Output the [x, y] coordinate of the center of the cell containing the given text.  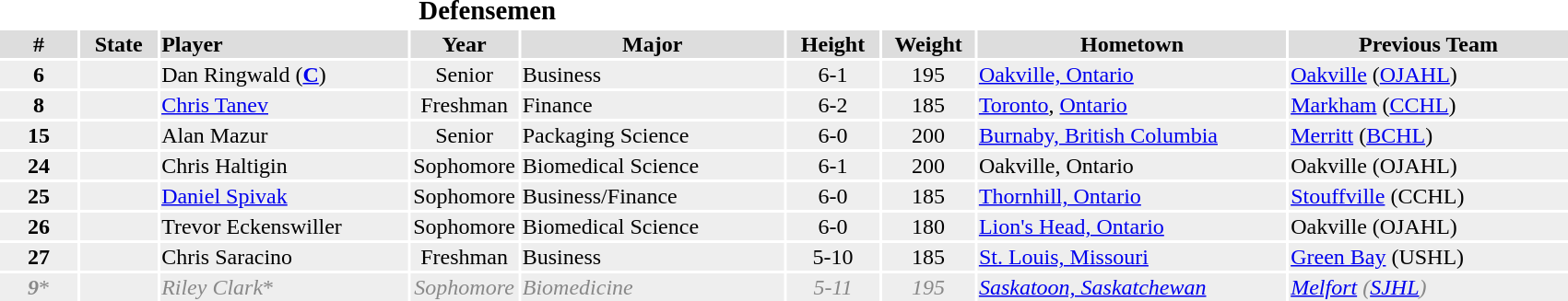
Markham (CCHL) [1429, 105]
Weight [929, 44]
26 [39, 226]
Finance [653, 105]
Melfort (SJHL) [1429, 287]
Biomedicine [653, 287]
Daniel Spivak [284, 196]
Player [284, 44]
Business/Finance [653, 196]
Chris Tanev [284, 105]
Chris Haltigin [284, 166]
Year [465, 44]
24 [39, 166]
Major [653, 44]
Merritt (BCHL) [1429, 135]
Burnaby, British Columbia [1132, 135]
Stouffville (CCHL) [1429, 196]
5-11 [833, 287]
Height [833, 44]
Chris Saracino [284, 257]
Riley Clark* [284, 287]
Trevor Eckenswiller [284, 226]
State [119, 44]
Saskatoon, Saskatchewan [1132, 287]
Previous Team [1429, 44]
27 [39, 257]
180 [929, 226]
5-10 [833, 257]
Alan Mazur [284, 135]
9* [39, 287]
Packaging Science [653, 135]
Green Bay (USHL) [1429, 257]
Thornhill, Ontario [1132, 196]
# [39, 44]
25 [39, 196]
Hometown [1132, 44]
8 [39, 105]
St. Louis, Missouri [1132, 257]
Lion's Head, Ontario [1132, 226]
6 [39, 75]
6-2 [833, 105]
Toronto, Ontario [1132, 105]
15 [39, 135]
Dan Ringwald (C) [284, 75]
